Extract the (x, y) coordinate from the center of the cell holding the provided text.  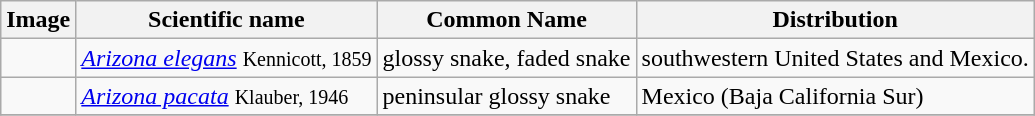
peninsular glossy snake (506, 96)
Distribution (835, 20)
glossy snake, faded snake (506, 58)
southwestern United States and Mexico. (835, 58)
Common Name (506, 20)
Image (38, 20)
Mexico (Baja California Sur) (835, 96)
Arizona pacata Klauber, 1946 (226, 96)
Arizona elegans Kennicott, 1859 (226, 58)
Scientific name (226, 20)
